Return [x, y] of the center of cell containing provided text 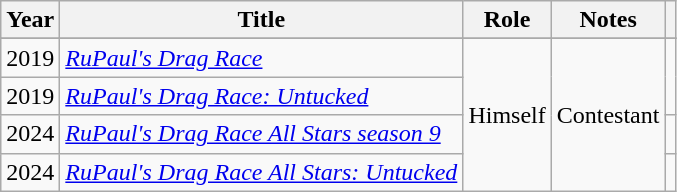
Role [507, 20]
Notes [608, 20]
RuPaul's Drag Race: Untucked [262, 96]
RuPaul's Drag Race All Stars season 9 [262, 134]
RuPaul's Drag Race [262, 58]
Title [262, 20]
RuPaul's Drag Race All Stars: Untucked [262, 172]
Himself [507, 115]
Year [30, 20]
Contestant [608, 115]
